Search for the cell housing the specified text and yield its [x, y] center coordinate. 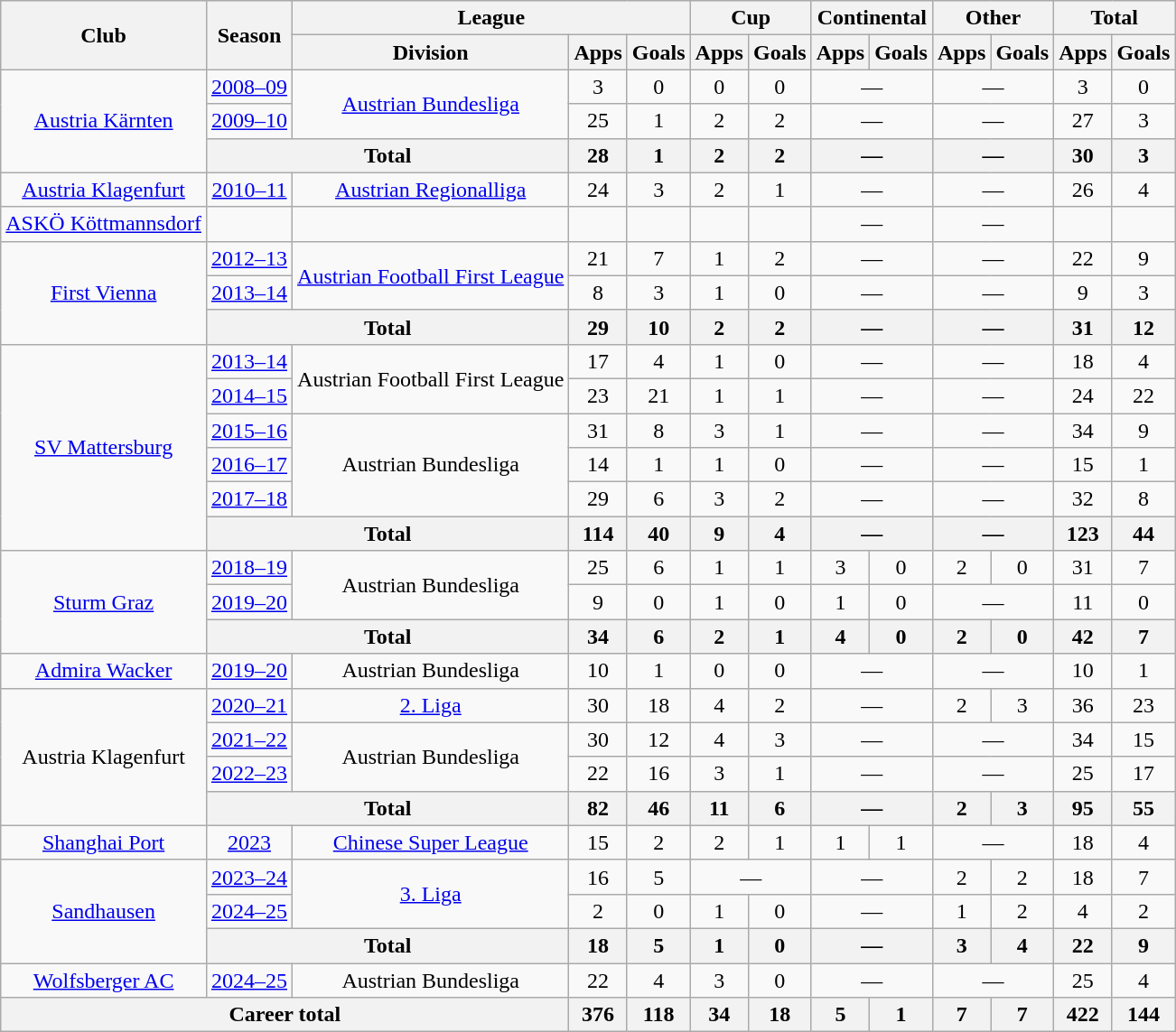
League [491, 18]
55 [1143, 808]
Career total [285, 1015]
2022–23 [249, 774]
Club [104, 35]
2016–17 [249, 465]
Austrian Regionalliga [431, 190]
2018–19 [249, 568]
32 [1083, 499]
2014–15 [249, 395]
118 [658, 1015]
144 [1143, 1015]
2012–13 [249, 258]
2010–11 [249, 190]
Season [249, 35]
95 [1083, 808]
46 [658, 808]
123 [1083, 534]
40 [658, 534]
422 [1083, 1015]
28 [598, 155]
44 [1143, 534]
Other [993, 18]
2009–10 [249, 121]
14 [598, 465]
First Vienna [104, 293]
36 [1083, 705]
Admira Wacker [104, 671]
2021–22 [249, 739]
ASKÖ Köttmannsdorf [104, 224]
Shanghai Port [104, 842]
2023 [249, 842]
376 [598, 1015]
2. Liga [431, 705]
82 [598, 808]
2015–16 [249, 431]
2008–09 [249, 87]
2017–18 [249, 499]
Chinese Super League [431, 842]
2020–21 [249, 705]
42 [1083, 637]
Continental [872, 18]
SV Mattersburg [104, 447]
27 [1083, 121]
2023–24 [249, 877]
114 [598, 534]
Wolfsberger AC [104, 980]
3. Liga [431, 894]
Cup [751, 18]
26 [1083, 190]
Sturm Graz [104, 602]
Austria Kärnten [104, 121]
Division [431, 52]
Sandhausen [104, 911]
